Determine the [x, y] coordinate at the center of the cell enclosing the given text.  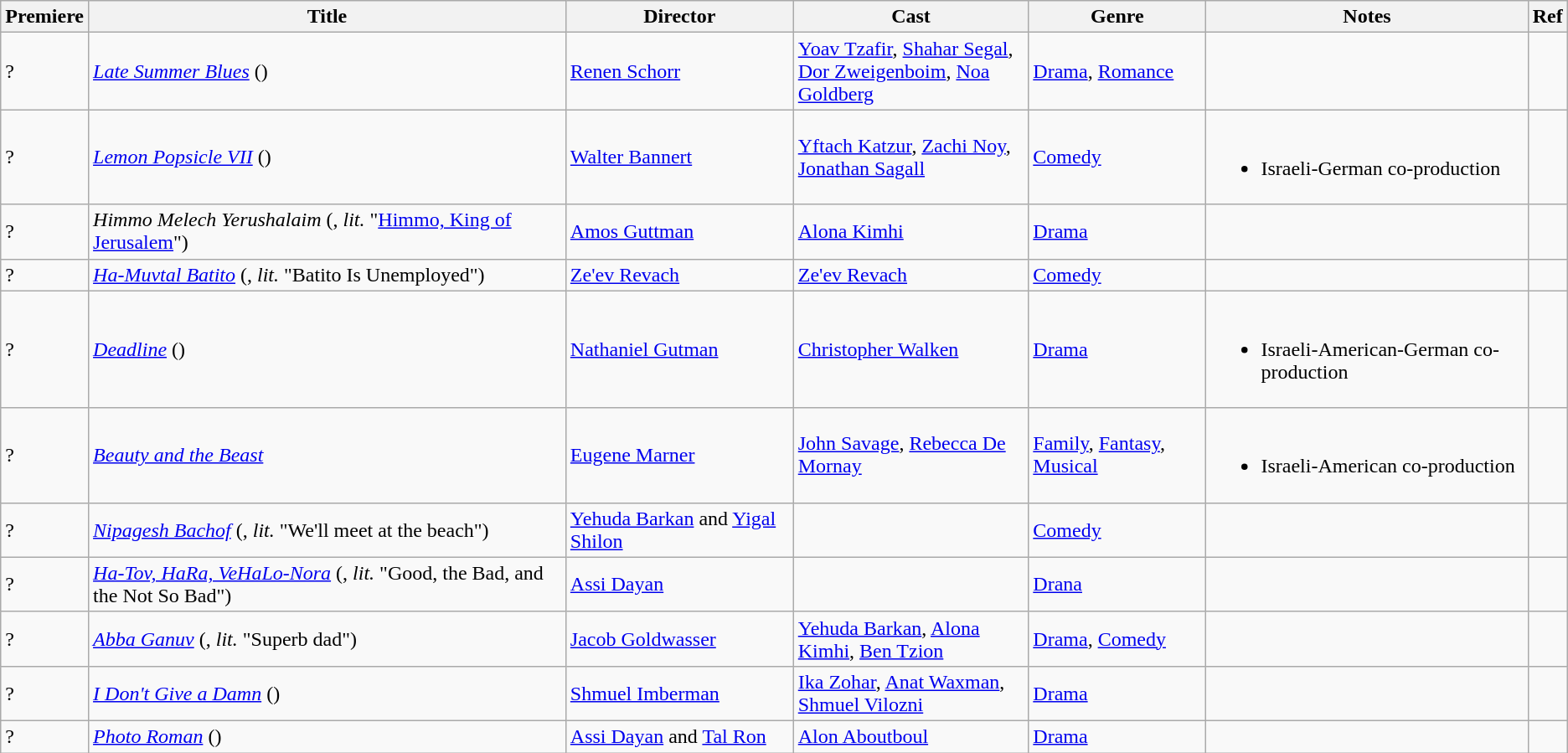
Lemon Popsicle VII () [328, 157]
Premiere [45, 17]
I Don't Give a Damn () [328, 694]
Assi Dayan and Tal Ron [679, 736]
Late Summer Blues () [328, 71]
Family, Fantasy, Musical [1117, 456]
Ika Zohar, Anat Waxman, Shmuel Vilozni [911, 694]
Israeli-American co-production [1367, 456]
Walter Bannert [679, 157]
Ha-Muvtal Batito (, lit. "Batito Is Unemployed") [328, 275]
Director [679, 17]
Abba Ganuv (, lit. "Superb dad") [328, 638]
Eugene Marner [679, 456]
Drama, Comedy [1117, 638]
Alona Kimhi [911, 231]
Alon Aboutboul [911, 736]
Drana [1117, 585]
Yehuda Barkan, Alona Kimhi, Ben Tzion [911, 638]
Shmuel Imberman [679, 694]
Yehuda Barkan and Yigal Shilon [679, 529]
Israeli-American-German co-production [1367, 349]
Renen Schorr [679, 71]
Ref [1548, 17]
Nipagesh Bachof (, lit. "We'll meet at the beach") [328, 529]
John Savage, Rebecca De Mornay [911, 456]
Nathaniel Gutman [679, 349]
Title [328, 17]
Drama, Romance [1117, 71]
Notes [1367, 17]
Yoav Tzafir, Shahar Segal, Dor Zweigenboim, Noa Goldberg [911, 71]
Himmo Melech Yerushalaim (, lit. "Himmo, King of Jerusalem") [328, 231]
Israeli-German co-production [1367, 157]
Deadline () [328, 349]
Jacob Goldwasser [679, 638]
Genre [1117, 17]
Ha-Tov, HaRa, VeHaLo-Nora (, lit. "Good, the Bad, and the Not So Bad") [328, 585]
Amos Guttman [679, 231]
Beauty and the Beast [328, 456]
Assi Dayan [679, 585]
Christopher Walken [911, 349]
Yftach Katzur, Zachi Noy, Jonathan Sagall [911, 157]
Photo Roman () [328, 736]
Cast [911, 17]
